Extract the [x, y] coordinate from the center of the cell holding the provided text.  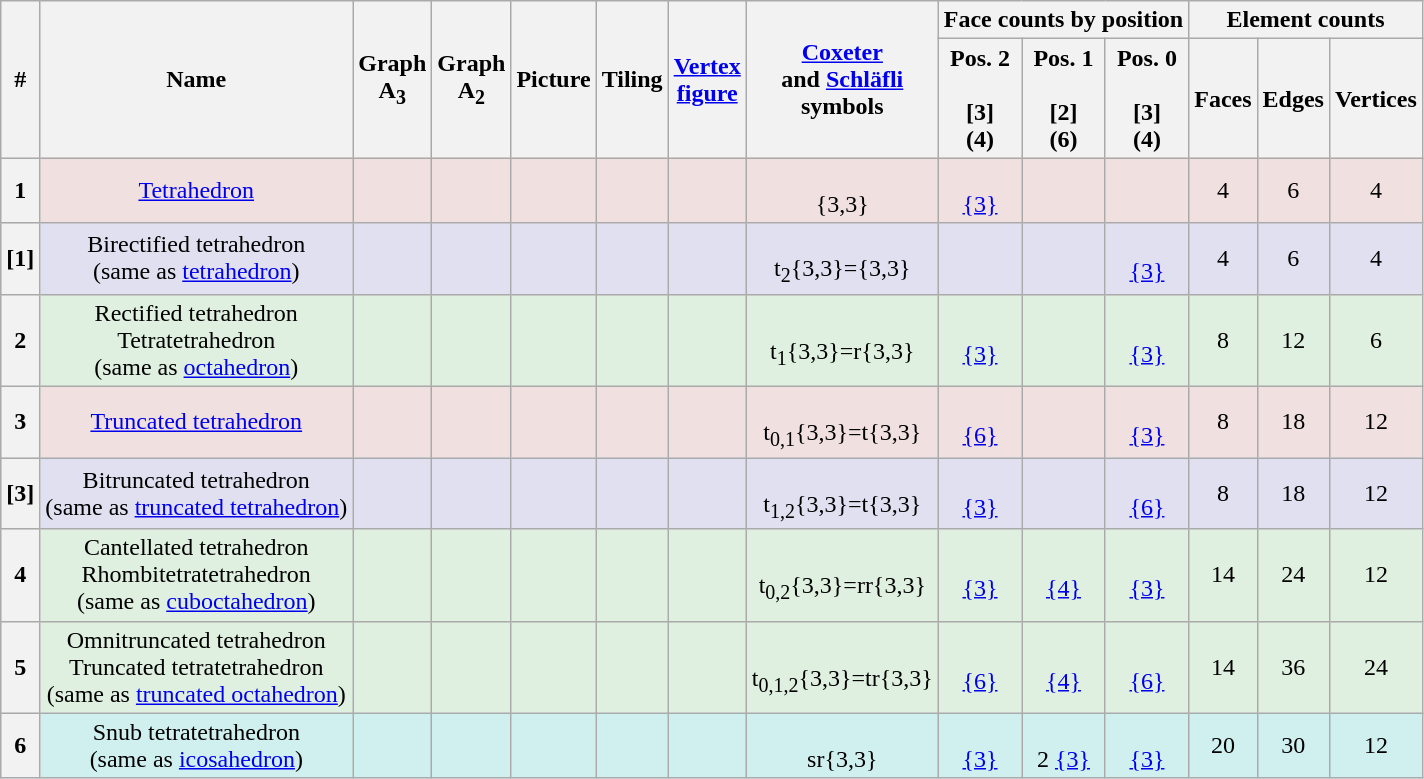
Face counts by position [1063, 20]
Pos. 2[3](4) [980, 98]
Snub tetratetrahedron(same as icosahedron) [196, 746]
Picture [554, 80]
5 [20, 667]
Omnitruncated tetrahedronTruncated tetratetrahedron(same as truncated octahedron) [196, 667]
[1] [20, 258]
Pos. 1[2](6) [1064, 98]
30 [1293, 746]
Tiling [632, 80]
Edges [1293, 98]
1 [20, 190]
sr{3,3} [842, 746]
Name [196, 80]
Vertexfigure [707, 80]
GraphA2 [472, 80]
t2{3,3}={3,3} [842, 258]
t0,1{3,3}=t{3,3} [842, 422]
Faces [1223, 98]
2 [20, 340]
Bitruncated tetrahedron(same as truncated tetrahedron) [196, 494]
# [20, 80]
3 [20, 422]
36 [1293, 667]
Vertices [1376, 98]
t1,2{3,3}=t{3,3} [842, 494]
Pos. 0[3](4) [1147, 98]
Coxeterand Schläflisymbols [842, 80]
Element counts [1306, 20]
t0,2{3,3}=rr{3,3} [842, 575]
Tetrahedron [196, 190]
20 [1223, 746]
Cantellated tetrahedronRhombitetratetrahedron(same as cuboctahedron) [196, 575]
{3,3} [842, 190]
Birectified tetrahedron(same as tetrahedron) [196, 258]
2 {3} [1064, 746]
[3] [20, 494]
t0,1,2{3,3}=tr{3,3} [842, 667]
Rectified tetrahedronTetratetrahedron(same as octahedron) [196, 340]
t1{3,3}=r{3,3} [842, 340]
Truncated tetrahedron [196, 422]
GraphA3 [392, 80]
